Determine the [x, y] coordinate at the center of the cell enclosing the given text.  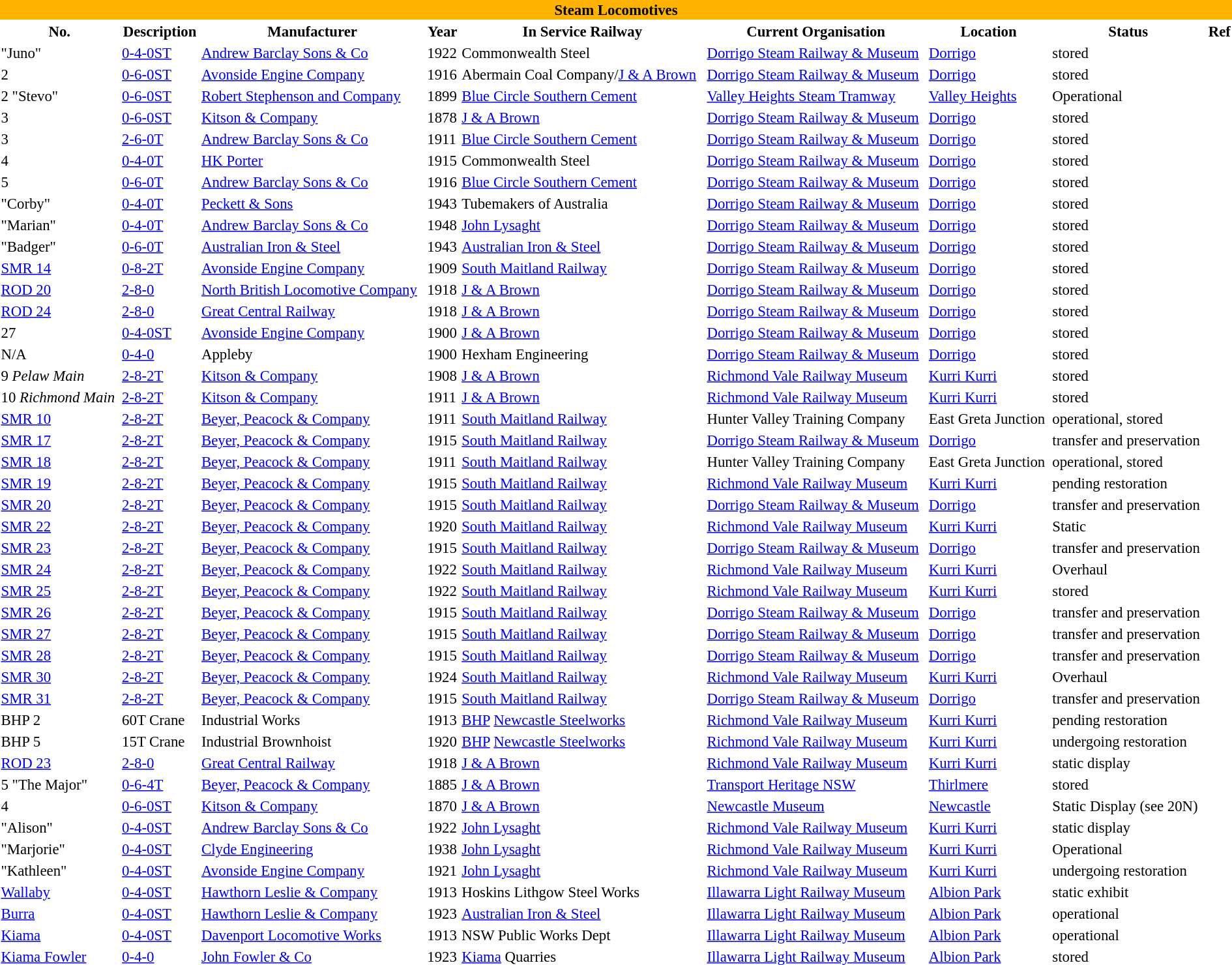
Peckett & Sons [312, 203]
SMR 17 [60, 440]
Industrial Works [312, 720]
Static Display (see 20N) [1128, 806]
1908 [443, 376]
SMR 19 [60, 483]
1948 [443, 225]
ROD 24 [60, 311]
10 Richmond Main [60, 397]
SMR 25 [60, 591]
Robert Stephenson and Company [312, 96]
1870 [443, 806]
No. [60, 31]
27 [60, 333]
SMR 14 [60, 268]
"Juno" [60, 53]
1909 [443, 268]
15T Crane [160, 741]
North British Locomotive Company [312, 289]
SMR 30 [60, 677]
Year [443, 31]
SMR 27 [60, 634]
1878 [443, 117]
Static [1128, 526]
"Marian" [60, 225]
Valley Heights Steam Tramway [816, 96]
SMR 10 [60, 419]
Davenport Locomotive Works [312, 935]
Thirlmere [988, 784]
NSW Public Works Dept [583, 935]
Current Organisation [816, 31]
ROD 20 [60, 289]
Wallaby [60, 892]
SMR 20 [60, 505]
0-8-2T [160, 268]
5 [60, 182]
Manufacturer [312, 31]
static exhibit [1128, 892]
Newcastle Museum [816, 806]
60T Crane [160, 720]
1885 [443, 784]
SMR 31 [60, 698]
N/A [60, 354]
2 "Stevo" [60, 96]
Transport Heritage NSW [816, 784]
SMR 23 [60, 548]
Location [988, 31]
In Service Railway [583, 31]
"Alison" [60, 827]
Newcastle [988, 806]
Burra [60, 913]
Description [160, 31]
0-6-4T [160, 784]
2-6-0T [160, 139]
Steam Locomotives [616, 10]
Kiama [60, 935]
Tubemakers of Australia [583, 203]
1921 [443, 870]
0-4-0 [160, 354]
Appleby [312, 354]
Ref [1220, 31]
1938 [443, 849]
SMR 24 [60, 569]
SMR 28 [60, 655]
ROD 23 [60, 763]
2 [60, 74]
"Corby" [60, 203]
BHP 2 [60, 720]
1899 [443, 96]
BHP 5 [60, 741]
SMR 18 [60, 462]
Valley Heights [988, 96]
Clyde Engineering [312, 849]
"Kathleen" [60, 870]
"Marjorie" [60, 849]
5 "The Major" [60, 784]
Industrial Brownhoist [312, 741]
Hoskins Lithgow Steel Works [583, 892]
1924 [443, 677]
1923 [443, 913]
HK Porter [312, 160]
Hexham Engineering [583, 354]
9 Pelaw Main [60, 376]
Abermain Coal Company/J & A Brown [583, 74]
SMR 26 [60, 612]
SMR 22 [60, 526]
Status [1128, 31]
"Badger" [60, 246]
